Identify which cell holds the provided text, then report its (X, Y) central coordinate. 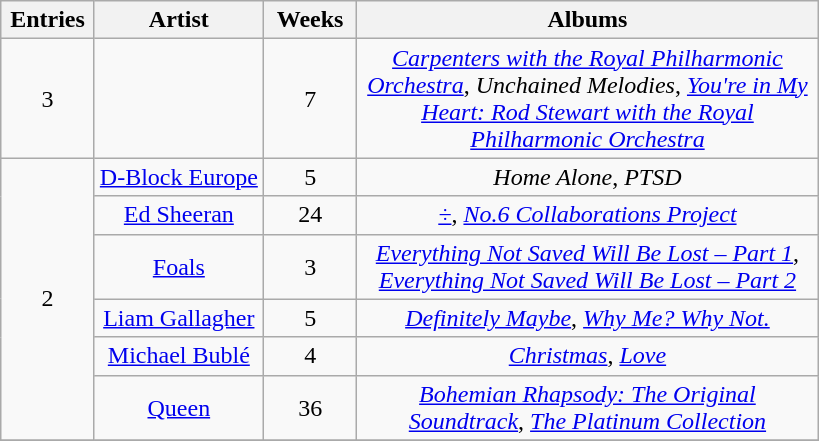
Home Alone, PTSD (588, 177)
Ed Sheeran (178, 215)
Carpenters with the Royal Philharmonic Orchestra, Unchained Melodies, You're in My Heart: Rod Stewart with the Royal Philharmonic Orchestra (588, 98)
Foals (178, 266)
Queen (178, 408)
Bohemian Rhapsody: The Original Soundtrack, The Platinum Collection (588, 408)
Christmas, Love (588, 356)
2 (48, 299)
Michael Bublé (178, 356)
Artist (178, 20)
Liam Gallagher (178, 318)
Everything Not Saved Will Be Lost – Part 1, Everything Not Saved Will Be Lost – Part 2 (588, 266)
4 (310, 356)
24 (310, 215)
Albums (588, 20)
Weeks (310, 20)
36 (310, 408)
7 (310, 98)
D-Block Europe (178, 177)
÷, No.6 Collaborations Project (588, 215)
Entries (48, 20)
Definitely Maybe, Why Me? Why Not. (588, 318)
